Output the [X, Y] coordinate of the center of the cell containing the given text.  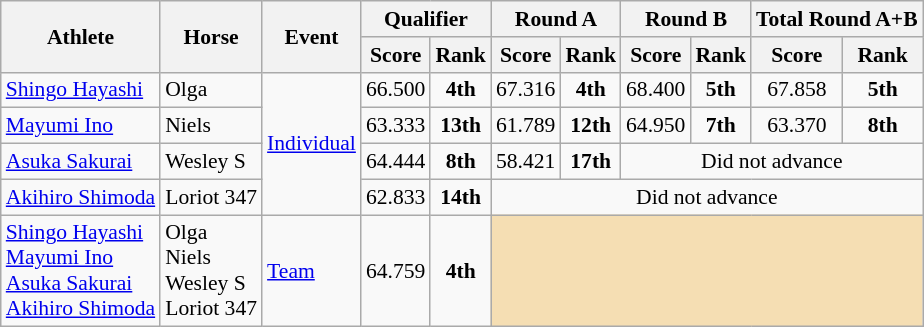
63.333 [396, 126]
61.789 [526, 126]
Total Round A+B [837, 19]
14th [460, 197]
Event [312, 36]
Loriot 347 [211, 197]
67.858 [797, 90]
7th [720, 126]
Horse [211, 36]
Shingo Hayashi [80, 90]
Niels [211, 126]
58.421 [526, 162]
68.400 [656, 90]
67.316 [526, 90]
Qualifier [426, 19]
Round B [686, 19]
Shingo HayashiMayumi InoAsuka SakuraiAkihiro Shimoda [80, 271]
Akihiro Shimoda [80, 197]
Mayumi Ino [80, 126]
Olga [211, 90]
66.500 [396, 90]
OlgaNielsWesley SLoriot 347 [211, 271]
Asuka Sakurai [80, 162]
64.444 [396, 162]
12th [590, 126]
Wesley S [211, 162]
Round A [556, 19]
17th [590, 162]
Athlete [80, 36]
Team [312, 271]
64.950 [656, 126]
63.370 [797, 126]
64.759 [396, 271]
13th [460, 126]
Individual [312, 143]
62.833 [396, 197]
